Return the [x, y] coordinate for the center point of the cell that contains the specified text.  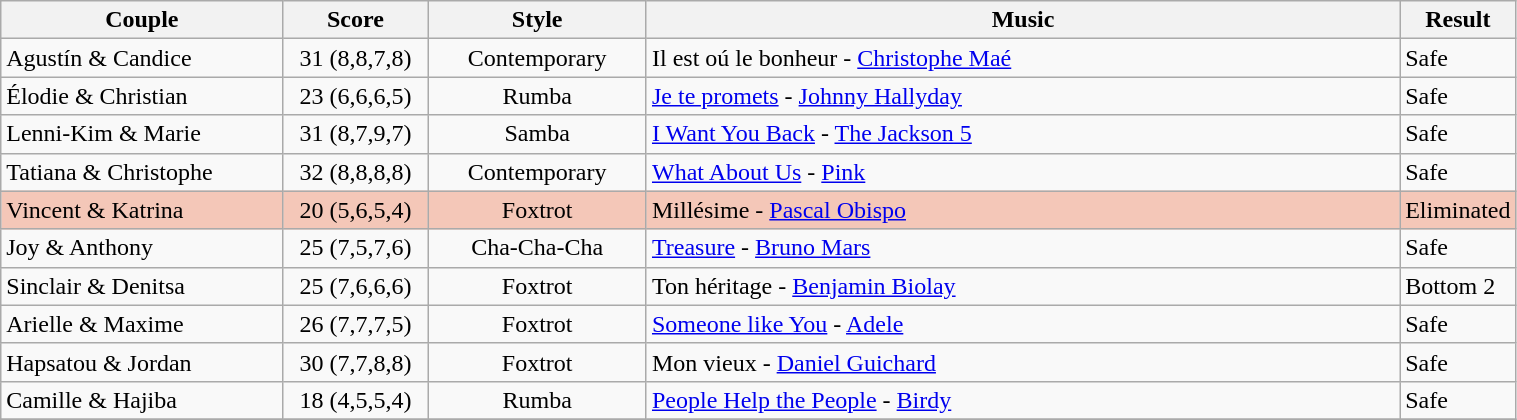
I Want You Back - The Jackson 5 [1022, 134]
Someone like You - Adele [1022, 324]
Hapsatou & Jordan [142, 362]
Je te promets - Johnny Hallyday [1022, 96]
Élodie & Christian [142, 96]
23 (6,6,6,5) [356, 96]
Result [1458, 20]
20 (5,6,5,4) [356, 210]
Samba [538, 134]
Mon vieux - Daniel Guichard [1022, 362]
Treasure - Bruno Mars [1022, 248]
32 (8,8,8,8) [356, 172]
25 (7,5,7,6) [356, 248]
Couple [142, 20]
Sinclair & Denitsa [142, 286]
Score [356, 20]
Millésime - Pascal Obispo [1022, 210]
Ton héritage - Benjamin Biolay [1022, 286]
People Help the People - Birdy [1022, 400]
Style [538, 20]
Il est oú le bonheur - Christophe Maé [1022, 58]
30 (7,7,8,8) [356, 362]
26 (7,7,7,5) [356, 324]
25 (7,6,6,6) [356, 286]
18 (4,5,5,4) [356, 400]
31 (8,8,7,8) [356, 58]
Arielle & Maxime [142, 324]
Tatiana & Christophe [142, 172]
Joy & Anthony [142, 248]
What About Us - Pink [1022, 172]
Bottom 2 [1458, 286]
Camille & Hajiba [142, 400]
31 (8,7,9,7) [356, 134]
Eliminated [1458, 210]
Vincent & Katrina [142, 210]
Music [1022, 20]
Cha-Cha-Cha [538, 248]
Agustín & Candice [142, 58]
Lenni-Kim & Marie [142, 134]
